Output the (X, Y) coordinate of the center of the cell containing the given text.  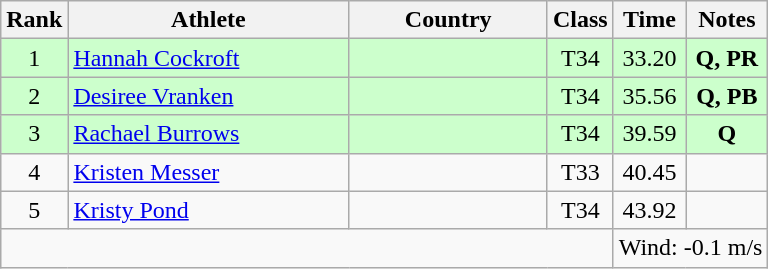
Q (727, 134)
Wind: -0.1 m/s (690, 248)
Hannah Cockroft (208, 58)
Desiree Vranken (208, 96)
39.59 (650, 134)
3 (34, 134)
Rank (34, 20)
Kristy Pond (208, 210)
2 (34, 96)
T33 (580, 172)
Rachael Burrows (208, 134)
Q, PB (727, 96)
1 (34, 58)
Kristen Messer (208, 172)
Q, PR (727, 58)
Country (448, 20)
5 (34, 210)
35.56 (650, 96)
33.20 (650, 58)
Notes (727, 20)
43.92 (650, 210)
4 (34, 172)
Time (650, 20)
40.45 (650, 172)
Athlete (208, 20)
Class (580, 20)
